Return (X, Y) of the center of cell containing provided text 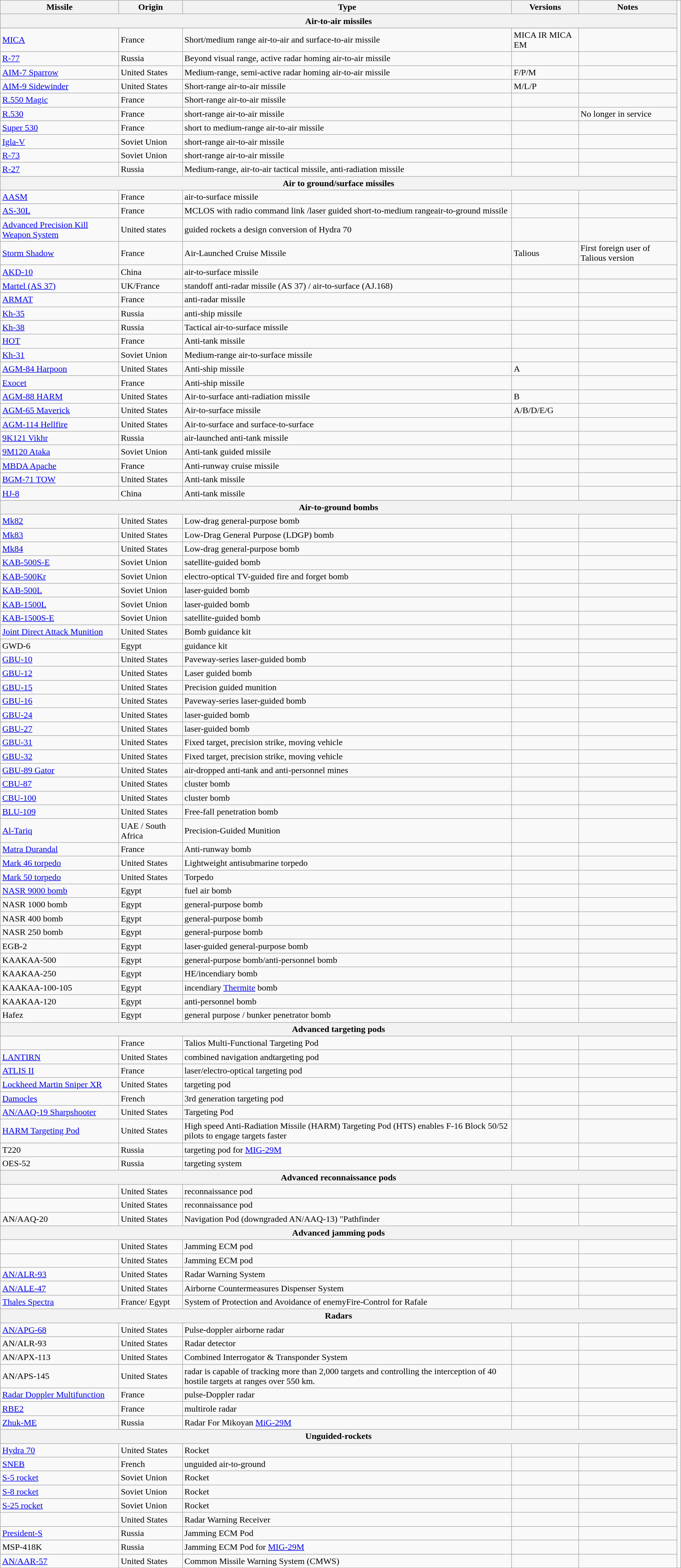
unguided air-to-ground (347, 1464)
ATLIS II (60, 1071)
OES-52 (60, 1164)
KAAKAA-500 (60, 960)
AKD-10 (60, 272)
GBU-12 (60, 673)
Mk82 (60, 521)
Beyond visual range, active radar homing air-to-air missile (347, 59)
Storm Shadow (60, 253)
AIM-7 Sparrow (60, 72)
targeting system (347, 1164)
Advanced Precision Kill Weapon System (60, 230)
AGM-88 HARM (60, 396)
guidance kit (347, 645)
Thales Spectra (60, 1302)
Jamming ECM Pod (347, 1533)
Igla-V (60, 141)
SNEB (60, 1464)
EGB-2 (60, 946)
Air-Launched Cruise Missile (347, 253)
M/L/P (545, 86)
A (545, 369)
Origin (151, 7)
Radars (338, 1316)
R-73 (60, 155)
Airborne Countermeasures Dispenser System (347, 1288)
BLU-109 (60, 812)
Navigation Pod (downgraded AN/AAQ-13) "Pathfinder (347, 1219)
anti-personnel bomb (347, 1001)
GBU-27 (60, 729)
Missile (60, 7)
HARM Targeting Pod (60, 1131)
NASR 250 bomb (60, 932)
Damocles (60, 1099)
air-dropped anti-tank and anti-personnel mines (347, 770)
Matra Durandal (60, 849)
9M120 Ataka (60, 452)
Air-to-surface anti-radiation missile (347, 396)
Radar For Mikoyan MiG-29M (347, 1423)
MBDA Apache (60, 466)
AN/APX-113 (60, 1357)
radar is capable of tracking more than 2,000 targets and controlling the interception of 40 hostile targets at ranges over 550 km. (347, 1376)
Anti-tank guided missile (347, 452)
Bomb guidance kit (347, 632)
System of Protection and Avoidance of enemyFire-Control for Rafale (347, 1302)
F/P/M (545, 72)
Mk83 (60, 535)
First foreign user of Talious version (628, 253)
R-27 (60, 169)
Air to ground/surface missiles (338, 183)
HE/incendiary bomb (347, 974)
Kh-35 (60, 313)
AS-30L (60, 211)
ARMAT (60, 300)
Medium-range, air-to-air tactical missile, anti-radiation missile (347, 169)
AN/ALE-47 (60, 1288)
standoff anti-radar missile (AS 37) / air-to-surface (AJ.168) (347, 286)
Precision guided munition (347, 687)
AN/APG-68 (60, 1330)
anti-radar missile (347, 300)
Combined Interrogator & Transponder System (347, 1357)
Type (347, 7)
S-8 rocket (60, 1492)
NASR 400 bomb (60, 919)
laser/electro-optical targeting pod (347, 1071)
MCLOS with radio command link /laser guided short-to-medium rangeair-to-ground missile (347, 211)
Mark 50 torpedo (60, 877)
GWD-6 (60, 645)
AN/APS-145 (60, 1376)
Kh-38 (60, 327)
9K121 Vikhr (60, 438)
GBU-89 Gator (60, 770)
GBU-24 (60, 715)
KAB-500S-E (60, 563)
Laser guided bomb (347, 673)
GBU-32 (60, 756)
KAAKAA-120 (60, 1001)
GBU-15 (60, 687)
CBU-87 (60, 784)
Radar Doppler Multifunction (60, 1395)
Low-Drag General Purpose (LDGP) bomb (347, 535)
LANTIRN (60, 1057)
R.550 Magic (60, 100)
AN/AAQ-19 Sharpshooter (60, 1112)
Unguided-rockets (338, 1436)
MICA IR MICA EM (545, 40)
Anti-runway bomb (347, 849)
Radar Warning System (347, 1274)
France/ Egypt (151, 1302)
air-launched anti-tank missile (347, 438)
Al-Tariq (60, 831)
Lightweight antisubmarine torpedo (347, 863)
Pulse-doppler airborne radar (347, 1330)
GBU-16 (60, 701)
Air-to-surface and surface-to-surface (347, 424)
Medium-range, semi-active radar homing air-to-air missile (347, 72)
combined navigation andtargeting pod (347, 1057)
BGM-71 TOW (60, 480)
R.530 (60, 114)
UK/France (151, 286)
UAE / South Africa (151, 831)
Exocet (60, 383)
incendiary Thermite bomb (347, 988)
Tactical air-to-surface missile (347, 327)
Hydra 70 (60, 1450)
Zhuk-ME (60, 1423)
Medium-range air-to-surface missile (347, 355)
electro-optical TV-guided fire and forget bomb (347, 576)
T220 (60, 1150)
AGM-114 Hellfire (60, 424)
NASR 9000 bomb (60, 891)
High speed Anti-Radiation Missile (HARM) Targeting Pod (HTS) enables F-16 Block 50/52 pilots to engage targets faster (347, 1131)
short to medium-range air-to-air missile (347, 128)
Radar detector (347, 1344)
Torpedo (347, 877)
Anti-runway cruise missile (347, 466)
AN/AAQ-20 (60, 1219)
Versions (545, 7)
Mk84 (60, 549)
S-25 rocket (60, 1505)
KAAKAA-100-105 (60, 988)
AGM-65 Maverick (60, 410)
United states (151, 230)
guided rockets a design conversion of Hydra 70 (347, 230)
Common Missile Warning System (CMWS) (347, 1561)
Air-to-surface missile (347, 410)
KAAKAA-250 (60, 974)
Air-to-ground bombs (338, 507)
KAB-500L (60, 590)
3rd generation targeting pod (347, 1099)
GBU-31 (60, 743)
CBU-100 (60, 798)
MICA (60, 40)
AIM-9 Sidewinder (60, 86)
Martel (AS 37) (60, 286)
general-purpose bomb/anti-personnel bomb (347, 960)
Hafez (60, 1015)
NASR 1000 bomb (60, 905)
Targeting Pod (347, 1112)
KAB-1500L (60, 604)
R-77 (60, 59)
AGM-84 Harpoon (60, 369)
B (545, 396)
RBE2 (60, 1409)
Advanced jamming pods (338, 1233)
Advanced reconnaissance pods (338, 1177)
fuel air bomb (347, 891)
pulse-Doppler radar (347, 1395)
targeting pod for MIG-29M (347, 1150)
general purpose / bunker penetrator bomb (347, 1015)
Free-fall penetration bomb (347, 812)
Super 530 (60, 128)
President-S (60, 1533)
laser-guided general-purpose bomb (347, 946)
Radar Warning Receiver (347, 1519)
HOT (60, 341)
KAB-500Kr (60, 576)
Advanced targeting pods (338, 1029)
Precision-Guided Munition (347, 831)
GBU-10 (60, 660)
Joint Direct Attack Munition (60, 632)
S-5 rocket (60, 1478)
Air-to-air missiles (338, 21)
multirole radar (347, 1409)
anti-ship missile (347, 313)
Short/medium range air-to-air and surface-to-air missile (347, 40)
Notes (628, 7)
Jamming ECM Pod for MIG-29M (347, 1547)
KAB-1500S-E (60, 618)
Kh-31 (60, 355)
HJ-8 (60, 493)
Talios Multi-Functional Targeting Pod (347, 1043)
A/B/D/E/G (545, 410)
targeting pod (347, 1084)
Talious (545, 253)
MSP-418K (60, 1547)
AASM (60, 197)
No longer in service (628, 114)
Lockheed Martin Sniper XR (60, 1084)
AN/AAR-57 (60, 1561)
Mark 46 torpedo (60, 863)
